Pinpoint the cell where the given text exists, returning its (X, Y) midpoint coordinate. 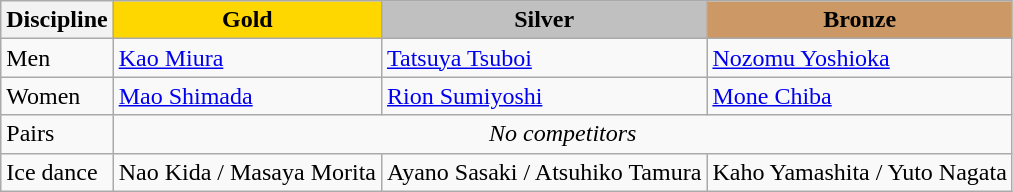
Mao Shimada (247, 96)
Rion Sumiyoshi (544, 96)
Men (57, 58)
Pairs (57, 134)
Kao Miura (247, 58)
Women (57, 96)
Tatsuya Tsuboi (544, 58)
Kaho Yamashita / Yuto Nagata (860, 172)
Ayano Sasaki / Atsuhiko Tamura (544, 172)
Mone Chiba (860, 96)
Nozomu Yoshioka (860, 58)
No competitors (562, 134)
Nao Kida / Masaya Morita (247, 172)
Silver (544, 20)
Discipline (57, 20)
Ice dance (57, 172)
Bronze (860, 20)
Gold (247, 20)
